Locate the cell with the specified text and output its (X, Y) center coordinate. 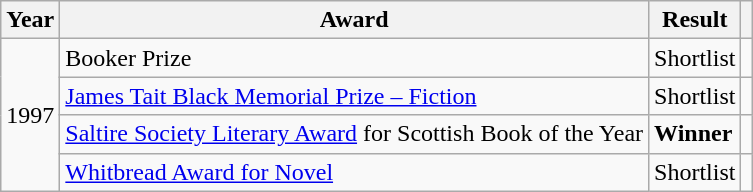
Result (695, 20)
Year (30, 20)
Booker Prize (354, 58)
Saltire Society Literary Award for Scottish Book of the Year (354, 134)
James Tait Black Memorial Prize – Fiction (354, 96)
Winner (695, 134)
Whitbread Award for Novel (354, 172)
1997 (30, 115)
Award (354, 20)
